Scan for the cell matching the given text and deliver its (x, y) coordinate at center. 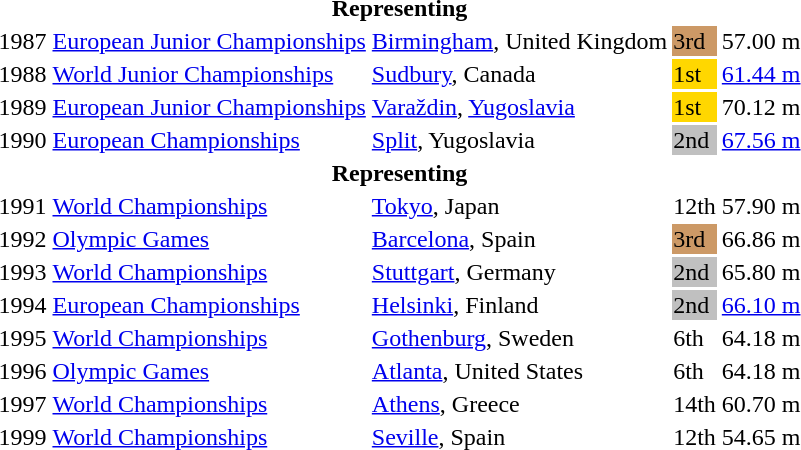
Helsinki, Finland (519, 305)
Tokyo, Japan (519, 206)
Varaždin, Yugoslavia (519, 107)
Athens, Greece (519, 404)
World Junior Championships (209, 74)
Atlanta, United States (519, 371)
Split, Yugoslavia (519, 140)
Sudbury, Canada (519, 74)
Birmingham, United Kingdom (519, 41)
Gothenburg, Sweden (519, 338)
14th (695, 404)
Barcelona, Spain (519, 239)
Stuttgart, Germany (519, 272)
12th (695, 206)
